Pinpoint the cell where the given text exists, returning its (x, y) midpoint coordinate. 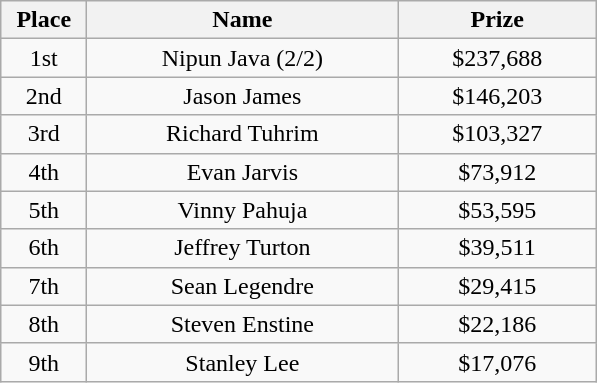
2nd (44, 96)
7th (44, 286)
Sean Legendre (242, 286)
8th (44, 324)
Richard Tuhrim (242, 134)
$103,327 (498, 134)
Nipun Java (2/2) (242, 58)
Jason James (242, 96)
$237,688 (498, 58)
Evan Jarvis (242, 172)
$17,076 (498, 362)
Jeffrey Turton (242, 248)
1st (44, 58)
$39,511 (498, 248)
$22,186 (498, 324)
Place (44, 20)
$53,595 (498, 210)
$29,415 (498, 286)
$73,912 (498, 172)
Vinny Pahuja (242, 210)
6th (44, 248)
5th (44, 210)
$146,203 (498, 96)
4th (44, 172)
9th (44, 362)
Stanley Lee (242, 362)
Prize (498, 20)
Name (242, 20)
Steven Enstine (242, 324)
3rd (44, 134)
